Scan for the cell matching the given text and deliver its (X, Y) coordinate at center. 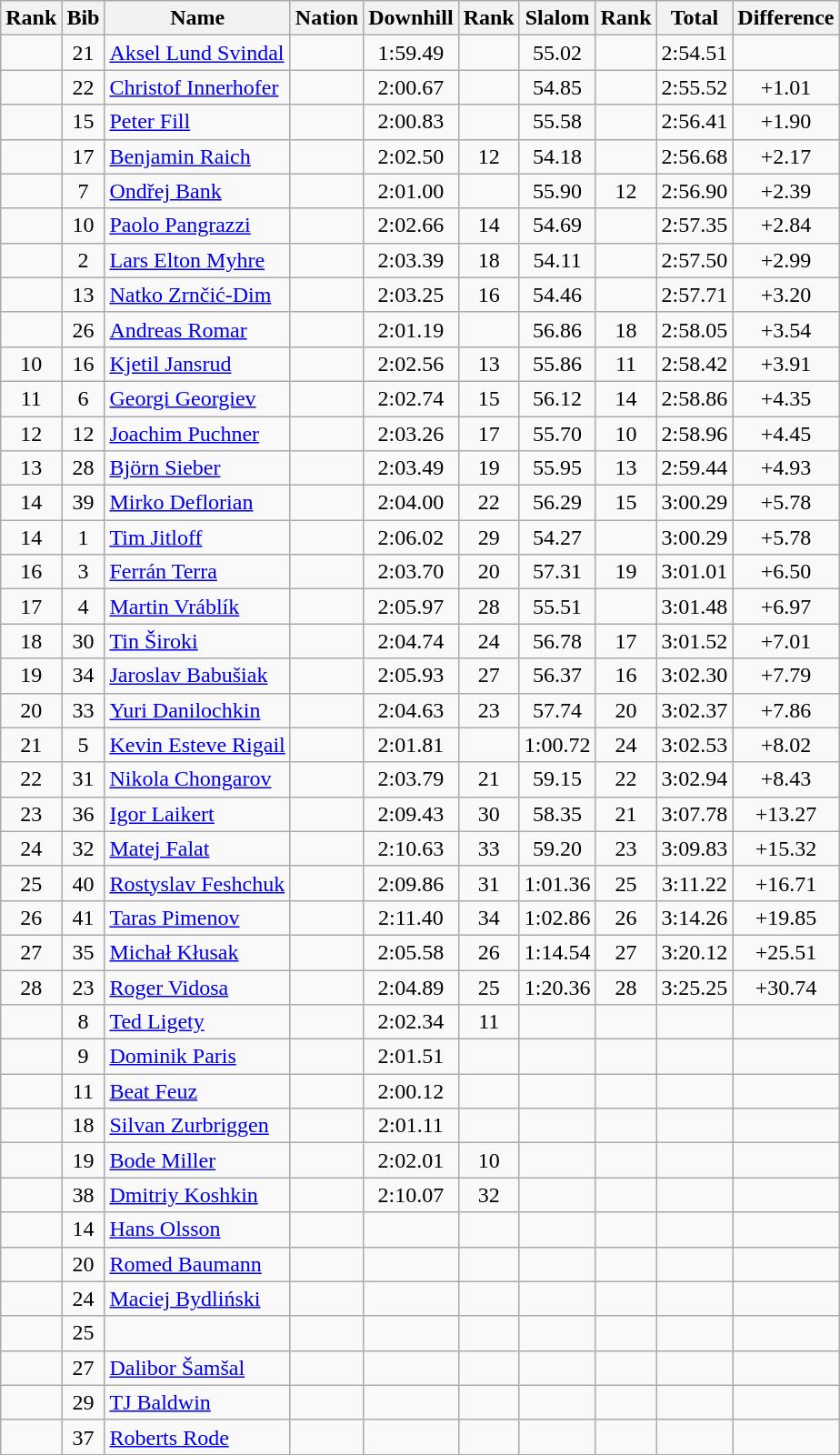
3:02.30 (695, 676)
2:58.96 (695, 434)
Ferrán Terra (197, 572)
Andreas Romar (197, 329)
Rostyslav Feshchuk (197, 883)
Maciej Bydliński (197, 1299)
54.46 (557, 295)
2:55.52 (695, 87)
Dalibor Šamšal (197, 1368)
59.20 (557, 848)
1:59.49 (411, 53)
Kevin Esteve Rigail (197, 745)
Total (695, 18)
2:02.56 (411, 364)
Igor Laikert (197, 814)
+16.71 (785, 883)
+30.74 (785, 987)
54.85 (557, 87)
2:01.11 (411, 1126)
39 (84, 503)
Romed Baumann (197, 1264)
2:59.44 (695, 468)
Georgi Georgiev (197, 398)
56.78 (557, 641)
7 (84, 191)
2:57.35 (695, 226)
Aksel Lund Svindal (197, 53)
2:58.05 (695, 329)
+4.93 (785, 468)
2:56.90 (695, 191)
Downhill (411, 18)
56.37 (557, 676)
Lars Elton Myhre (197, 260)
+7.01 (785, 641)
5 (84, 745)
56.86 (557, 329)
2:04.74 (411, 641)
+19.85 (785, 918)
3:02.94 (695, 779)
Tin Široki (197, 641)
2:09.43 (411, 814)
Name (197, 18)
+3.20 (785, 295)
2:05.97 (411, 607)
Benjamin Raich (197, 156)
+8.02 (785, 745)
+2.39 (785, 191)
3:01.52 (695, 641)
2:04.89 (411, 987)
57.31 (557, 572)
+2.17 (785, 156)
+3.54 (785, 329)
Paolo Pangrazzi (197, 226)
2:03.25 (411, 295)
2:03.70 (411, 572)
56.29 (557, 503)
4 (84, 607)
8 (84, 1022)
59.15 (557, 779)
3 (84, 572)
+7.86 (785, 710)
2:10.63 (411, 848)
2:01.51 (411, 1057)
57.74 (557, 710)
Dmitriy Koshkin (197, 1195)
Beat Feuz (197, 1091)
2:05.58 (411, 952)
+6.50 (785, 572)
Dominik Paris (197, 1057)
2:06.02 (411, 537)
2:56.68 (695, 156)
Roberts Rode (197, 1437)
Roger Vidosa (197, 987)
54.69 (557, 226)
Tim Jitloff (197, 537)
1:20.36 (557, 987)
2:01.81 (411, 745)
Difference (785, 18)
3:01.01 (695, 572)
9 (84, 1057)
2:00.83 (411, 122)
+7.79 (785, 676)
55.90 (557, 191)
35 (84, 952)
Matej Falat (197, 848)
Christof Innerhofer (197, 87)
3:14.26 (695, 918)
+13.27 (785, 814)
2 (84, 260)
Björn Sieber (197, 468)
2:57.50 (695, 260)
Bib (84, 18)
2:02.66 (411, 226)
2:01.00 (411, 191)
55.95 (557, 468)
3:11.22 (695, 883)
Natko Zrnčić-Dim (197, 295)
2:02.50 (411, 156)
Slalom (557, 18)
1 (84, 537)
1:02.86 (557, 918)
Joachim Puchner (197, 434)
Jaroslav Babušiak (197, 676)
Peter Fill (197, 122)
Bode Miller (197, 1160)
2:03.26 (411, 434)
37 (84, 1437)
2:56.41 (695, 122)
3:20.12 (695, 952)
3:07.78 (695, 814)
55.86 (557, 364)
+6.97 (785, 607)
TJ Baldwin (197, 1402)
2:03.39 (411, 260)
Martin Vráblík (197, 607)
1:14.54 (557, 952)
2:02.74 (411, 398)
Nikola Chongarov (197, 779)
2:03.49 (411, 468)
2:10.07 (411, 1195)
55.70 (557, 434)
38 (84, 1195)
2:57.71 (695, 295)
+4.45 (785, 434)
+1.01 (785, 87)
Silvan Zurbriggen (197, 1126)
+8.43 (785, 779)
1:00.72 (557, 745)
40 (84, 883)
2:05.93 (411, 676)
2:02.34 (411, 1022)
+4.35 (785, 398)
Hans Olsson (197, 1229)
3:02.53 (695, 745)
+1.90 (785, 122)
Ondřej Bank (197, 191)
2:01.19 (411, 329)
Mirko Deflorian (197, 503)
58.35 (557, 814)
1:01.36 (557, 883)
54.18 (557, 156)
55.51 (557, 607)
6 (84, 398)
55.02 (557, 53)
41 (84, 918)
Kjetil Jansrud (197, 364)
Michał Kłusak (197, 952)
2:58.86 (695, 398)
2:00.67 (411, 87)
3:25.25 (695, 987)
3:01.48 (695, 607)
3:09.83 (695, 848)
Nation (326, 18)
+15.32 (785, 848)
2:04.63 (411, 710)
2:58.42 (695, 364)
2:11.40 (411, 918)
Taras Pimenov (197, 918)
2:02.01 (411, 1160)
36 (84, 814)
54.11 (557, 260)
+25.51 (785, 952)
Ted Ligety (197, 1022)
+2.84 (785, 226)
2:04.00 (411, 503)
+2.99 (785, 260)
54.27 (557, 537)
Yuri Danilochkin (197, 710)
2:03.79 (411, 779)
2:09.86 (411, 883)
56.12 (557, 398)
+3.91 (785, 364)
2:00.12 (411, 1091)
55.58 (557, 122)
3:02.37 (695, 710)
2:54.51 (695, 53)
